Provide the (x, y) coordinate of the cell's center where the given text is located.  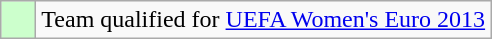
Team qualified for UEFA Women's Euro 2013 (264, 20)
